Provide the [X, Y] coordinate of the cell's center where the given text is located.  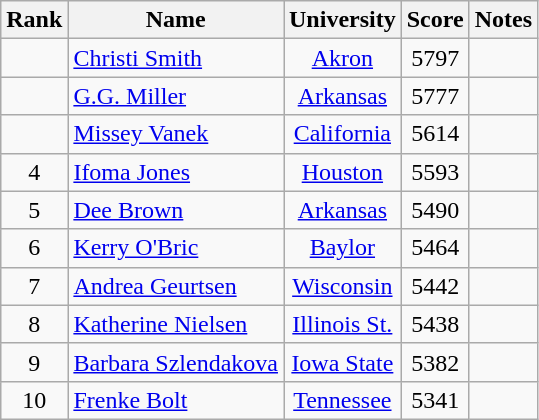
10 [34, 400]
Andrea Geurtsen [176, 286]
Katherine Nielsen [176, 324]
University [343, 20]
Rank [34, 20]
5382 [435, 362]
California [343, 134]
Houston [343, 172]
Dee Brown [176, 210]
Illinois St. [343, 324]
8 [34, 324]
Missey Vanek [176, 134]
Tennessee [343, 400]
5341 [435, 400]
5614 [435, 134]
5797 [435, 58]
Akron [343, 58]
5593 [435, 172]
Wisconsin [343, 286]
Name [176, 20]
5 [34, 210]
Baylor [343, 248]
6 [34, 248]
Frenke Bolt [176, 400]
5777 [435, 96]
7 [34, 286]
Ifoma Jones [176, 172]
Iowa State [343, 362]
5442 [435, 286]
5464 [435, 248]
G.G. Miller [176, 96]
9 [34, 362]
Kerry O'Bric [176, 248]
4 [34, 172]
5438 [435, 324]
Christi Smith [176, 58]
5490 [435, 210]
Notes [503, 20]
Score [435, 20]
Barbara Szlendakova [176, 362]
